Pinpoint the cell where the given text exists, returning its [x, y] midpoint coordinate. 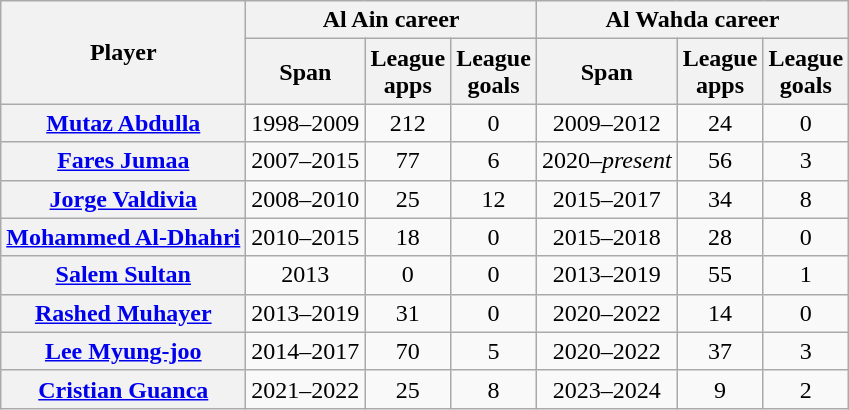
77 [408, 161]
2010–2015 [306, 237]
6 [494, 161]
Mohammed Al-Dhahri [124, 237]
Lee Myung-joo [124, 351]
Salem Sultan [124, 275]
Al Wahda career [692, 20]
Al Ain career [392, 20]
5 [494, 351]
9 [720, 389]
212 [408, 123]
2 [806, 389]
2014–2017 [306, 351]
2007–2015 [306, 161]
Mutaz Abdulla [124, 123]
55 [720, 275]
Player [124, 52]
37 [720, 351]
12 [494, 199]
2008–2010 [306, 199]
2021–2022 [306, 389]
1 [806, 275]
Rashed Muhayer [124, 313]
2020–present [606, 161]
2015–2018 [606, 237]
Fares Jumaa [124, 161]
Jorge Valdivia [124, 199]
18 [408, 237]
Cristian Guanca [124, 389]
2013 [306, 275]
2015–2017 [606, 199]
2009–2012 [606, 123]
31 [408, 313]
28 [720, 237]
56 [720, 161]
24 [720, 123]
14 [720, 313]
70 [408, 351]
2023–2024 [606, 389]
34 [720, 199]
1998–2009 [306, 123]
